Extract the [X, Y] coordinate from the center of the cell holding the provided text.  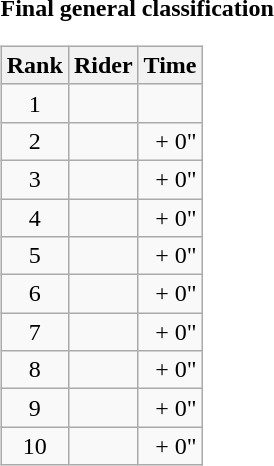
4 [34, 217]
2 [34, 141]
5 [34, 256]
Rider [103, 65]
8 [34, 370]
9 [34, 408]
6 [34, 294]
Rank [34, 65]
3 [34, 179]
10 [34, 446]
1 [34, 103]
Time [170, 65]
7 [34, 332]
